Search for the cell housing the specified text and yield its (X, Y) center coordinate. 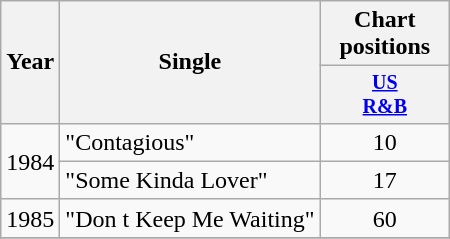
1985 (30, 218)
17 (384, 180)
Year (30, 62)
Single (190, 62)
USR&B (384, 94)
"Contagious" (190, 142)
"Don t Keep Me Waiting" (190, 218)
Chart positions (384, 34)
"Some Kinda Lover" (190, 180)
60 (384, 218)
1984 (30, 161)
10 (384, 142)
